Search for the cell housing the specified text and yield its [x, y] center coordinate. 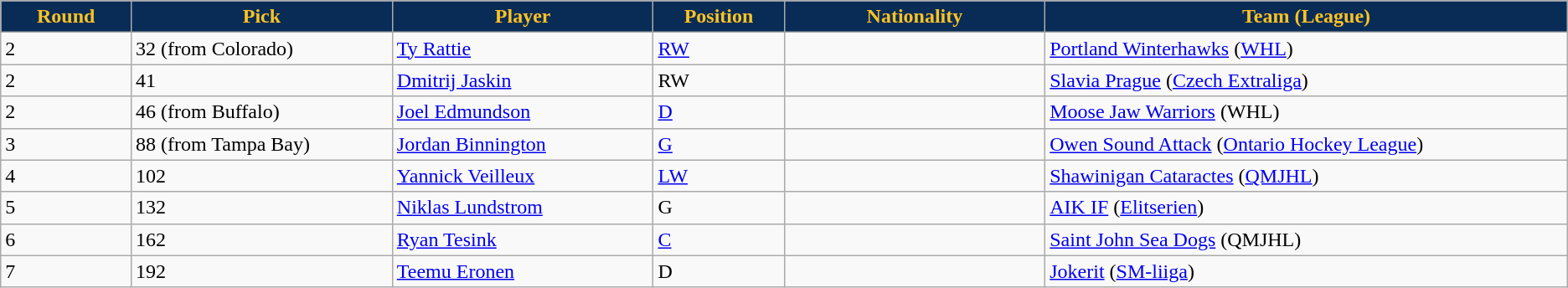
Saint John Sea Dogs (QMJHL) [1307, 239]
Position [719, 17]
88 (from Tampa Bay) [262, 144]
192 [262, 271]
Owen Sound Attack (Ontario Hockey League) [1307, 144]
Pick [262, 17]
Slavia Prague (Czech Extraliga) [1307, 80]
7 [66, 271]
Portland Winterhawks (WHL) [1307, 49]
5 [66, 208]
Team (League) [1307, 17]
3 [66, 144]
AIK IF (Elitserien) [1307, 208]
Yannick Veilleux [523, 176]
Jokerit (SM-liiga) [1307, 271]
102 [262, 176]
Shawinigan Cataractes (QMJHL) [1307, 176]
162 [262, 239]
41 [262, 80]
Player [523, 17]
Teemu Eronen [523, 271]
32 (from Colorado) [262, 49]
Jordan Binnington [523, 144]
Nationality [915, 17]
Joel Edmundson [523, 112]
6 [66, 239]
4 [66, 176]
LW [719, 176]
C [719, 239]
Round [66, 17]
46 (from Buffalo) [262, 112]
Dmitrij Jaskin [523, 80]
Moose Jaw Warriors (WHL) [1307, 112]
132 [262, 208]
Ryan Tesink [523, 239]
Niklas Lundstrom [523, 208]
Ty Rattie [523, 49]
